Return the [x, y] coordinate for the center point of the cell that contains the specified text.  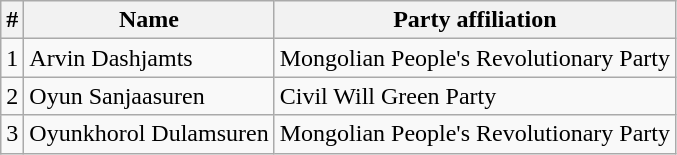
2 [12, 96]
3 [12, 134]
# [12, 20]
Oyun Sanjaasuren [149, 96]
Civil Will Green Party [474, 96]
Party affiliation [474, 20]
Name [149, 20]
1 [12, 58]
Oyunkhorol Dulamsuren [149, 134]
Arvin Dashjamts [149, 58]
